Provide the [X, Y] coordinate of the cell's center where the given text is located.  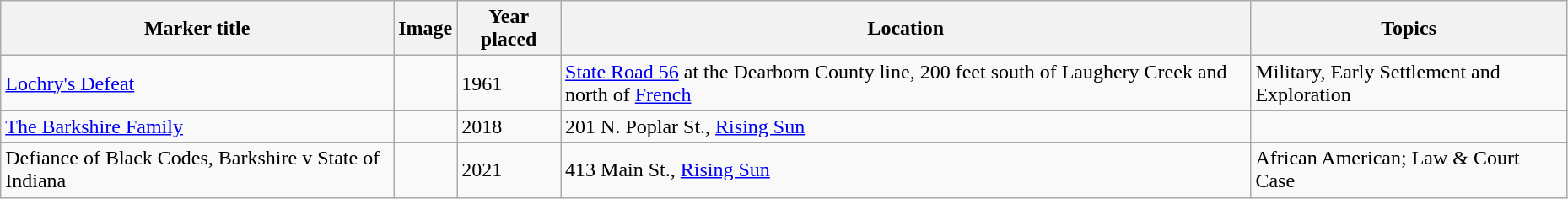
Location [906, 29]
1961 [509, 83]
Image [425, 29]
2021 [509, 170]
Lochry's Defeat [197, 83]
Military, Early Settlement and Exploration [1409, 83]
413 Main St., Rising Sun [906, 170]
Marker title [197, 29]
2018 [509, 126]
African American; Law & Court Case [1409, 170]
The Barkshire Family [197, 126]
201 N. Poplar St., Rising Sun [906, 126]
Year placed [509, 29]
Topics [1409, 29]
Defiance of Black Codes, Barkshire v State of Indiana [197, 170]
State Road 56 at the Dearborn County line, 200 feet south of Laughery Creek and north of French [906, 83]
